Search for the cell housing the specified text and yield its [x, y] center coordinate. 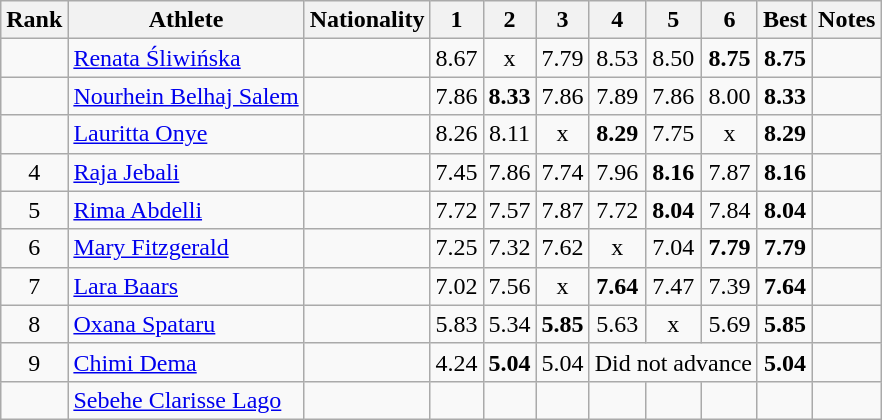
Mary Fitzgerald [186, 248]
7.74 [562, 172]
Notes [847, 20]
7.32 [510, 248]
Nourhein Belhaj Salem [186, 96]
Raja Jebali [186, 172]
7.02 [456, 286]
7.75 [673, 134]
8.11 [510, 134]
Lara Baars [186, 286]
Best [784, 20]
7.62 [562, 248]
7.39 [729, 286]
7.04 [673, 248]
7.84 [729, 210]
7.57 [510, 210]
5.69 [729, 324]
4.24 [456, 362]
2 [510, 20]
7.56 [510, 286]
7.89 [617, 96]
7 [34, 286]
7.45 [456, 172]
8.67 [456, 58]
7.25 [456, 248]
7.96 [617, 172]
Renata Śliwińska [186, 58]
Sebehe Clarisse Lago [186, 400]
9 [34, 362]
8.00 [729, 96]
3 [562, 20]
Athlete [186, 20]
5.63 [617, 324]
Nationality [367, 20]
5.34 [510, 324]
7.47 [673, 286]
Oxana Spataru [186, 324]
5.83 [456, 324]
1 [456, 20]
8.26 [456, 134]
Rank [34, 20]
Did not advance [673, 362]
Chimi Dema [186, 362]
8.53 [617, 58]
Rima Abdelli [186, 210]
Lauritta Onye [186, 134]
8 [34, 324]
8.50 [673, 58]
